Identify which cell holds the provided text, then report its [X, Y] central coordinate. 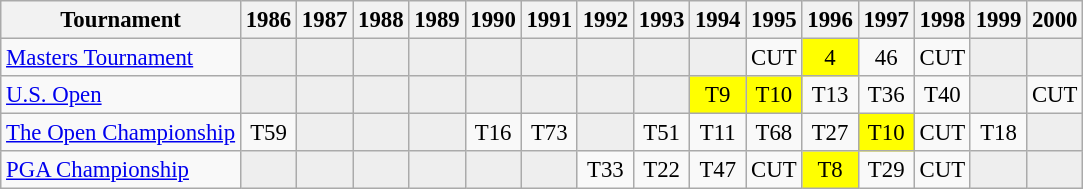
Masters Tournament [121, 58]
T16 [493, 133]
1988 [381, 20]
T59 [268, 133]
T22 [661, 170]
1997 [886, 20]
T36 [886, 95]
T33 [605, 170]
U.S. Open [121, 95]
1991 [549, 20]
T9 [718, 95]
Tournament [121, 20]
1990 [493, 20]
1995 [774, 20]
1994 [718, 20]
2000 [1055, 20]
46 [886, 58]
T8 [830, 170]
1987 [325, 20]
1992 [605, 20]
T29 [886, 170]
T27 [830, 133]
T73 [549, 133]
1998 [942, 20]
1986 [268, 20]
4 [830, 58]
T11 [718, 133]
The Open Championship [121, 133]
T40 [942, 95]
1996 [830, 20]
T68 [774, 133]
PGA Championship [121, 170]
T18 [998, 133]
T13 [830, 95]
1999 [998, 20]
1989 [437, 20]
T47 [718, 170]
1993 [661, 20]
T51 [661, 133]
